Return the [X, Y] coordinate for the center point of the cell that contains the specified text.  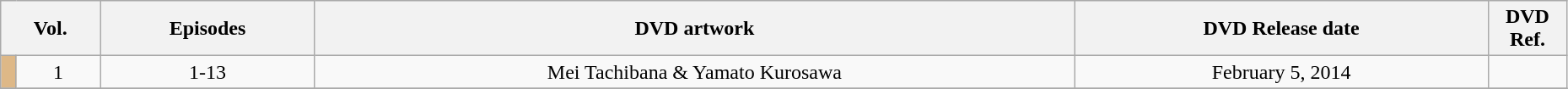
DVD artwork [694, 29]
February 5, 2014 [1282, 72]
DVD Release date [1282, 29]
DVD Ref. [1528, 29]
Mei Tachibana & Yamato Kurosawa [694, 72]
Episodes [207, 29]
1-13 [207, 72]
Vol. [51, 29]
1 [57, 72]
